Provide the (X, Y) coordinate of the cell's center where the given text is located.  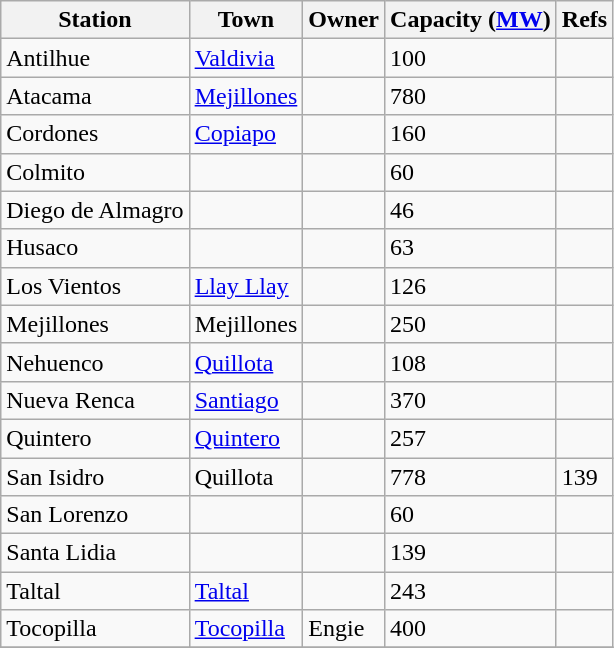
160 (471, 134)
Husaco (95, 248)
Nueva Renca (95, 400)
Cordones (95, 134)
Capacity (MW) (471, 20)
126 (471, 286)
100 (471, 58)
Engie (344, 629)
400 (471, 629)
780 (471, 96)
46 (471, 210)
Refs (584, 20)
Santa Lidia (95, 553)
243 (471, 591)
257 (471, 438)
Atacama (95, 96)
778 (471, 477)
Santiago (246, 400)
Station (95, 20)
Colmito (95, 172)
108 (471, 362)
Owner (344, 20)
Llay Llay (246, 286)
Antilhue (95, 58)
Town (246, 20)
Valdivia (246, 58)
63 (471, 248)
370 (471, 400)
San Lorenzo (95, 515)
San Isidro (95, 477)
Los Vientos (95, 286)
Copiapo (246, 134)
Nehuenco (95, 362)
Diego de Almagro (95, 210)
250 (471, 324)
